Return the [x, y] coordinate for the center point of the cell that contains the specified text.  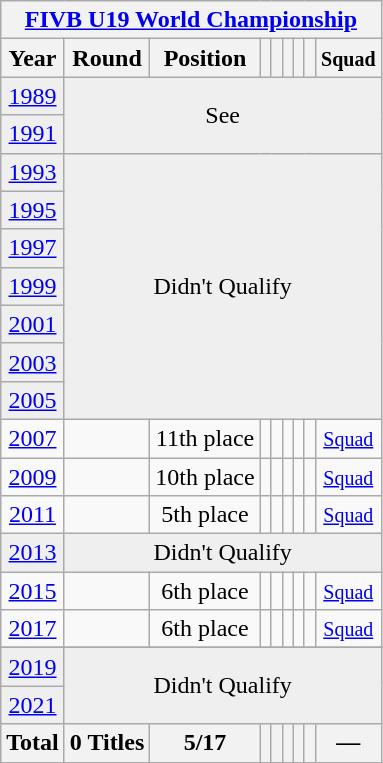
1997 [33, 248]
2011 [33, 515]
Round [107, 58]
Total [33, 743]
1991 [33, 134]
11th place [205, 438]
2001 [33, 324]
Year [33, 58]
2015 [33, 591]
5th place [205, 515]
1995 [33, 210]
FIVB U19 World Championship [191, 20]
0 Titles [107, 743]
2005 [33, 400]
2003 [33, 362]
Position [205, 58]
1989 [33, 96]
2021 [33, 705]
— [348, 743]
2009 [33, 477]
See [222, 115]
2019 [33, 667]
2007 [33, 438]
5/17 [205, 743]
1993 [33, 172]
2017 [33, 629]
2013 [33, 553]
10th place [205, 477]
1999 [33, 286]
